Identify which cell holds the provided text, then report its (x, y) central coordinate. 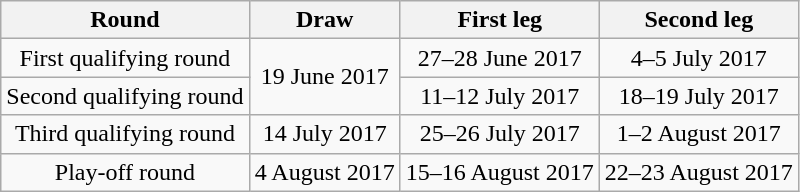
27–28 June 2017 (500, 58)
22–23 August 2017 (698, 172)
4 August 2017 (324, 172)
Second qualifying round (125, 96)
First qualifying round (125, 58)
11–12 July 2017 (500, 96)
19 June 2017 (324, 77)
Play-off round (125, 172)
14 July 2017 (324, 134)
25–26 July 2017 (500, 134)
Draw (324, 20)
First leg (500, 20)
15–16 August 2017 (500, 172)
Round (125, 20)
18–19 July 2017 (698, 96)
4–5 July 2017 (698, 58)
1–2 August 2017 (698, 134)
Second leg (698, 20)
Third qualifying round (125, 134)
